From the cell containing the given text, extract its center point as [X, Y] coordinate. 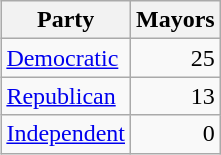
25 [176, 58]
Democratic [66, 58]
0 [176, 134]
Independent [66, 134]
Republican [66, 96]
13 [176, 96]
Party [66, 20]
Mayors [176, 20]
